Locate the cell with the specified text and output its (X, Y) center coordinate. 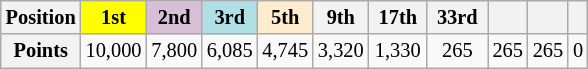
2nd (174, 17)
1,330 (398, 51)
Points (41, 51)
33rd (458, 17)
9th (341, 17)
7,800 (174, 51)
6,085 (230, 51)
3,320 (341, 51)
5th (285, 17)
3rd (230, 17)
Position (41, 17)
10,000 (114, 51)
4,745 (285, 51)
1st (114, 17)
0 (578, 51)
17th (398, 17)
